Search for the cell housing the specified text and yield its (x, y) center coordinate. 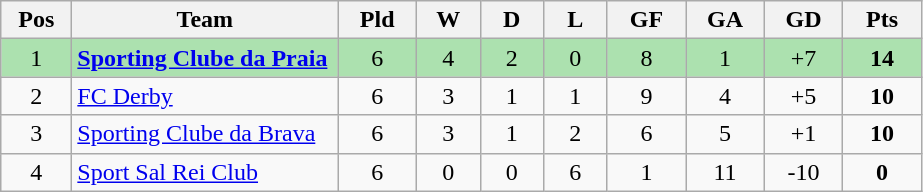
L (576, 20)
GD (804, 20)
+1 (804, 134)
+7 (804, 58)
5 (726, 134)
Pos (36, 20)
GF (646, 20)
9 (646, 96)
-10 (804, 172)
GA (726, 20)
8 (646, 58)
D (512, 20)
Team (205, 20)
Pts (882, 20)
Sporting Clube da Praia (205, 58)
FC Derby (205, 96)
Sporting Clube da Brava (205, 134)
W (448, 20)
Sport Sal Rei Club (205, 172)
Pld (378, 20)
+5 (804, 96)
11 (726, 172)
14 (882, 58)
